Determine the [X, Y] coordinate at the center of the cell enclosing the given text.  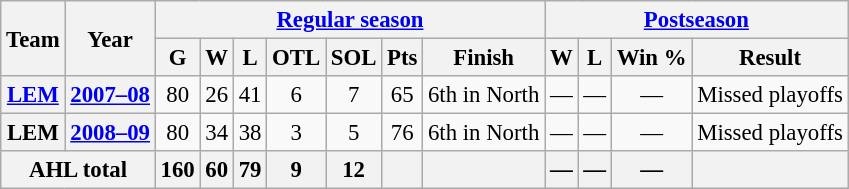
Pts [402, 58]
OTL [296, 58]
Finish [484, 58]
9 [296, 170]
2007–08 [110, 95]
76 [402, 133]
26 [216, 95]
3 [296, 133]
79 [250, 170]
Team [33, 38]
Postseason [697, 20]
160 [178, 170]
65 [402, 95]
Result [770, 58]
38 [250, 133]
6 [296, 95]
7 [354, 95]
Regular season [350, 20]
41 [250, 95]
SOL [354, 58]
G [178, 58]
5 [354, 133]
34 [216, 133]
2008–09 [110, 133]
Win % [651, 58]
12 [354, 170]
AHL total [78, 170]
Year [110, 38]
60 [216, 170]
